Return [x, y] of the center of cell containing provided text 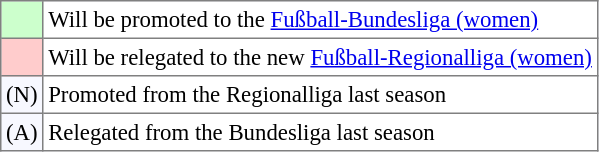
Will be relegated to the new Fußball-Regionalliga (women) [320, 57]
(N) [22, 95]
(A) [22, 132]
Promoted from the Regionalliga last season [320, 95]
Will be promoted to the Fußball-Bundesliga (women) [320, 20]
Relegated from the Bundesliga last season [320, 132]
